Search for the cell housing the specified text and yield its (x, y) center coordinate. 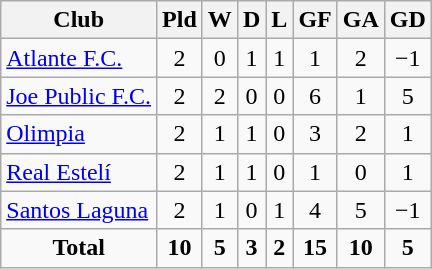
6 (315, 96)
L (280, 20)
15 (315, 248)
Joe Public F.C. (79, 96)
D (251, 20)
Total (79, 248)
GA (360, 20)
4 (315, 210)
Olimpia (79, 134)
GF (315, 20)
Pld (180, 20)
GD (408, 20)
Real Estelí (79, 172)
Santos Laguna (79, 210)
Atlante F.C. (79, 58)
W (220, 20)
Club (79, 20)
